For the text-containing cell, return its midpoint in [X, Y] coordinate format. 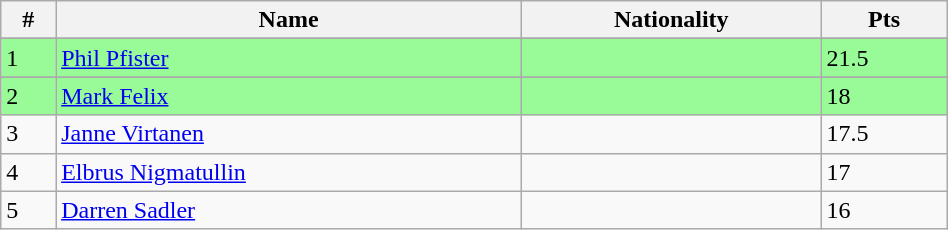
Mark Felix [289, 96]
Darren Sadler [289, 210]
5 [28, 210]
18 [884, 96]
Janne Virtanen [289, 134]
Name [289, 20]
17 [884, 172]
17.5 [884, 134]
Nationality [672, 20]
Pts [884, 20]
16 [884, 210]
Phil Pfister [289, 58]
4 [28, 172]
21.5 [884, 58]
3 [28, 134]
2 [28, 96]
1 [28, 58]
# [28, 20]
Elbrus Nigmatullin [289, 172]
